Detect which cell encompasses the target text, then output its [x, y] center coordinate. 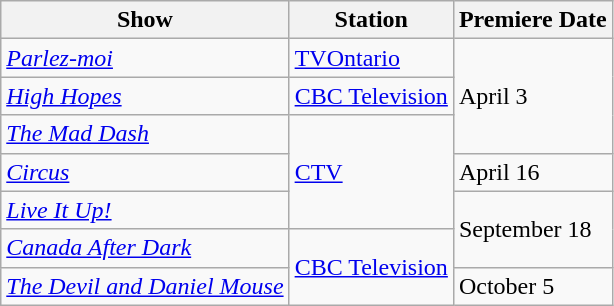
CTV [371, 172]
Canada After Dark [145, 248]
Station [371, 20]
April 3 [532, 96]
High Hopes [145, 96]
Premiere Date [532, 20]
Parlez-moi [145, 58]
September 18 [532, 229]
Circus [145, 172]
TVOntario [371, 58]
The Devil and Daniel Mouse [145, 286]
April 16 [532, 172]
October 5 [532, 286]
Show [145, 20]
Live It Up! [145, 210]
The Mad Dash [145, 134]
